Search for the cell housing the specified text and yield its [x, y] center coordinate. 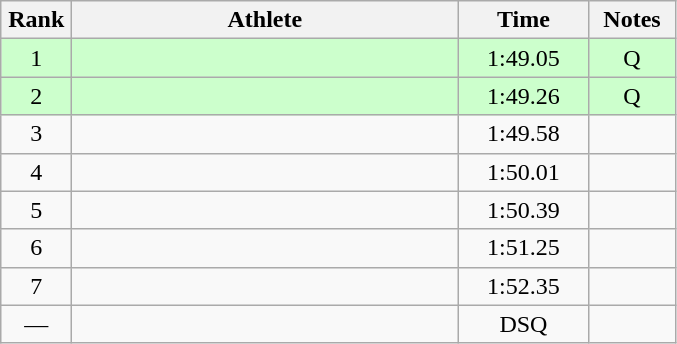
5 [36, 210]
DSQ [524, 324]
1:51.25 [524, 248]
Athlete [265, 20]
7 [36, 286]
1:49.26 [524, 96]
1 [36, 58]
1:50.01 [524, 172]
— [36, 324]
1:49.58 [524, 134]
Notes [632, 20]
1:49.05 [524, 58]
3 [36, 134]
6 [36, 248]
Time [524, 20]
2 [36, 96]
Rank [36, 20]
1:50.39 [524, 210]
4 [36, 172]
1:52.35 [524, 286]
